Search for the cell housing the specified text and yield its [x, y] center coordinate. 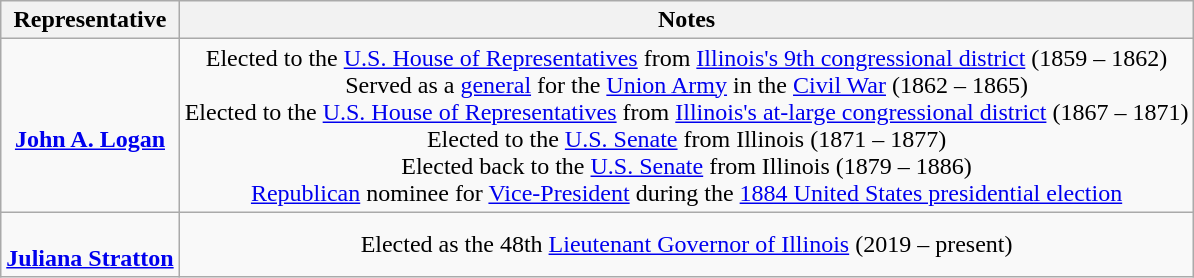
Notes [686, 20]
Juliana Stratton [90, 244]
John A. Logan [90, 126]
Representative [90, 20]
Elected as the 48th Lieutenant Governor of Illinois (2019 – present) [686, 244]
